Return the [X, Y] coordinate for the center point of the cell that contains the specified text.  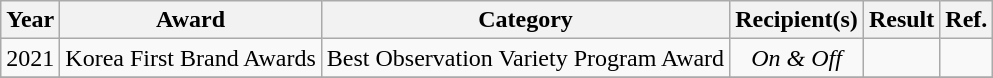
Ref. [966, 20]
Year [30, 20]
On & Off [797, 58]
Best Observation Variety Program Award [525, 58]
Category [525, 20]
2021 [30, 58]
Korea First Brand Awards [190, 58]
Award [190, 20]
Result [901, 20]
Recipient(s) [797, 20]
